Capture the cell that displays the provided text and extract its [X, Y] central coordinate. 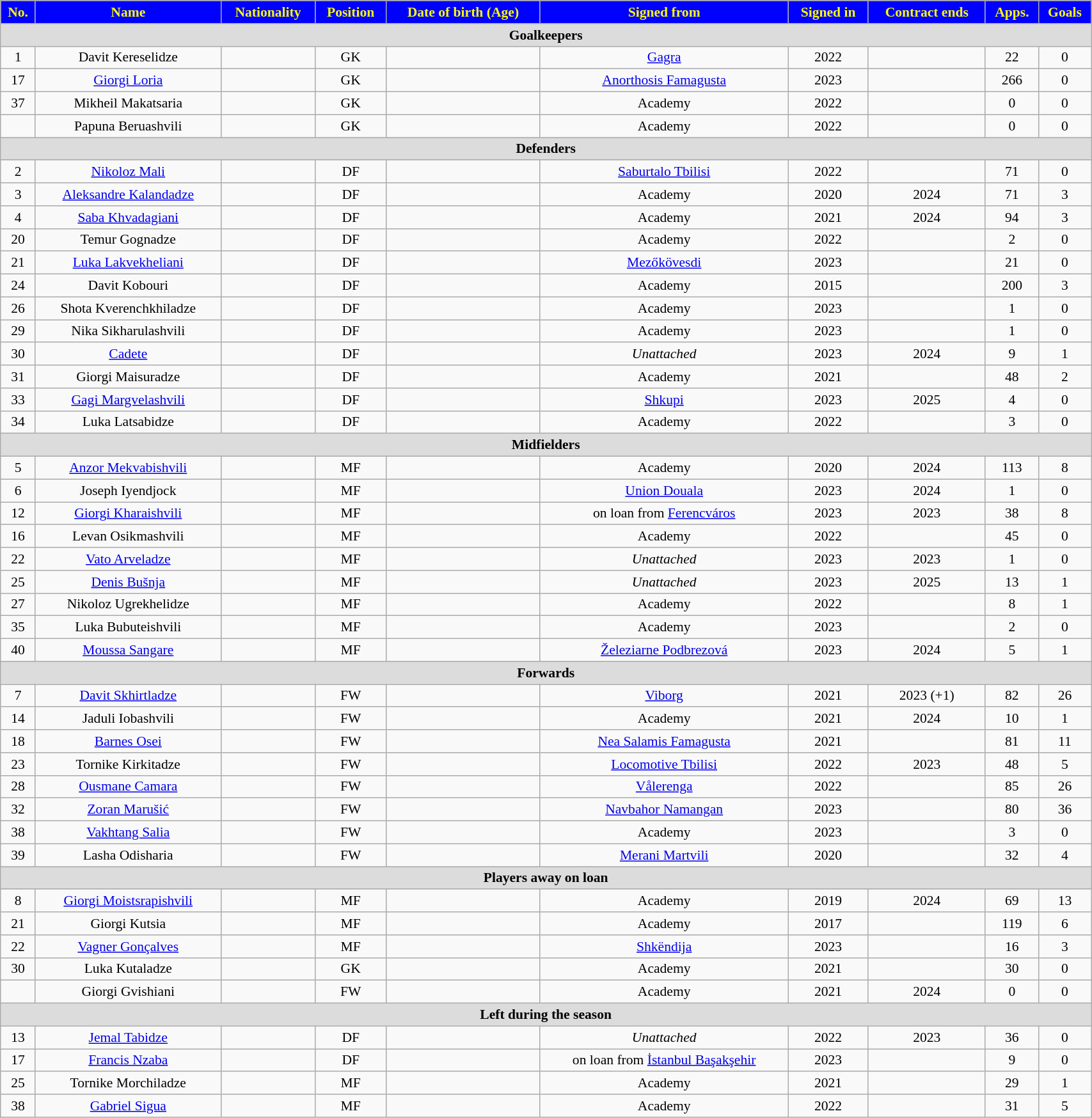
24 [18, 286]
Denis Bušnja [128, 582]
Temur Gognadze [128, 240]
82 [1012, 696]
Vakhtang Salia [128, 833]
2017 [828, 924]
on loan from Ferencváros [664, 514]
28 [18, 787]
7 [18, 696]
14 [18, 719]
Barnes Osei [128, 741]
Signed from [664, 12]
266 [1012, 81]
Giorgi Maisuradze [128, 377]
Signed in [828, 12]
Gabriel Sigua [128, 1106]
Tornike Morchiladze [128, 1083]
Ousmane Camara [128, 787]
Shkupi [664, 400]
113 [1012, 468]
Name [128, 12]
Davit Skhirtladze [128, 696]
Železiarne Podbrezová [664, 650]
18 [18, 741]
No. [18, 12]
Davit Kereselidze [128, 58]
Mezőkövesdi [664, 263]
Lasha Odisharia [128, 855]
20 [18, 240]
Papuna Beruashvili [128, 126]
40 [18, 650]
Nikoloz Mali [128, 172]
34 [18, 422]
Vålerenga [664, 787]
Luka Lakvekheliani [128, 263]
Joseph Iyendjock [128, 491]
Moussa Sangare [128, 650]
Position [351, 12]
39 [18, 855]
Davit Kobouri [128, 286]
Nika Sikharulashvili [128, 331]
Midfielders [546, 445]
200 [1012, 286]
Viborg [664, 696]
Giorgi Loria [128, 81]
35 [18, 627]
Zoran Marušić [128, 810]
Navbahor Namangan [664, 810]
12 [18, 514]
Anorthosis Famagusta [664, 81]
Luka Latsabidze [128, 422]
Goals [1064, 12]
37 [18, 104]
Players away on loan [546, 878]
Luka Kutaladze [128, 969]
Vato Arveladze [128, 559]
Merani Martvili [664, 855]
Saburtalo Tbilisi [664, 172]
23 [18, 764]
Contract ends [926, 12]
10 [1012, 719]
Vagner Gonçalves [128, 947]
33 [18, 400]
2023 (+1) [926, 696]
Date of birth (Age) [463, 12]
Gagi Margvelashvili [128, 400]
2019 [828, 901]
Defenders [546, 149]
Gagra [664, 58]
Locomotive Tbilisi [664, 764]
Luka Bubuteishvili [128, 627]
Mikheil Makatsaria [128, 104]
Anzor Mekvabishvili [128, 468]
Jaduli Iobashvili [128, 719]
on loan from İstanbul Başakşehir [664, 1060]
80 [1012, 810]
Giorgi Kutsia [128, 924]
Levan Osikmashvili [128, 537]
69 [1012, 901]
Saba Khvadagiani [128, 217]
Left during the season [546, 1015]
85 [1012, 787]
11 [1064, 741]
45 [1012, 537]
Giorgi Moistsrapishvili [128, 901]
Shota Kverenchkhiladze [128, 308]
Union Douala [664, 491]
2015 [828, 286]
Nationality [268, 12]
Apps. [1012, 12]
Francis Nzaba [128, 1060]
Jemal Tabidze [128, 1037]
Nea Salamis Famagusta [664, 741]
Nikoloz Ugrekhelidze [128, 604]
119 [1012, 924]
81 [1012, 741]
Cadete [128, 354]
94 [1012, 217]
Goalkeepers [546, 35]
Tornike Kirkitadze [128, 764]
Aleksandre Kalandadze [128, 194]
Forwards [546, 673]
Shkëndija [664, 947]
Giorgi Gvishiani [128, 992]
Giorgi Kharaishvili [128, 514]
27 [18, 604]
